Find where the given text appears and provide that cell's center as [x, y] coordinate. 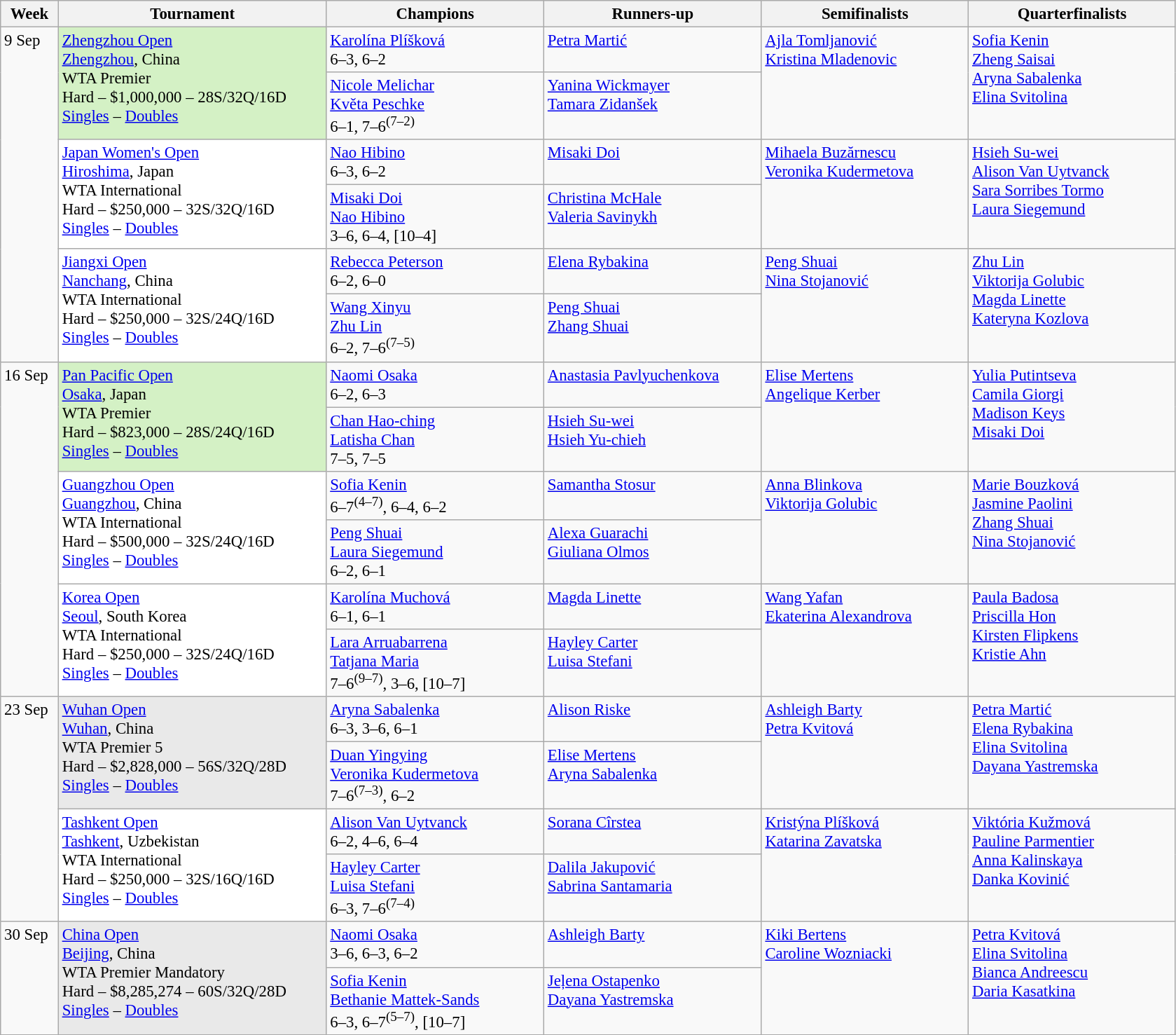
Anastasia Pavlyuchenkova [653, 384]
Marie Bouzková Jasmine Paolini Zhang Shuai Nina Stojanović [1072, 527]
China Open Beijing, ChinaWTA Premier MandatoryHard – $8,285,274 – 60S/32Q/28DSingles – Doubles [192, 978]
Petra Martić [653, 50]
Wang Yafan Ekaterina Alexandrova [865, 640]
Misaki Doi [653, 163]
Lara Arruabarrena Tatjana Maria 7–6(9–7), 3–6, [10–7] [436, 663]
Zhengzhou Open Zhengzhou, ChinaWTA PremierHard – $1,000,000 – 28S/32Q/16DSingles – Doubles [192, 84]
Duan Yingying Veronika Kudermetova 7–6(7–3), 6–2 [436, 776]
Karolína Plíšková 6–3, 6–2 [436, 50]
Magda Linette [653, 607]
Runners-up [653, 14]
Ashleigh Barty Petra Kvitová [865, 753]
Zhu Lin Viktorija Golubic Magda Linette Kateryna Kozlova [1072, 306]
Wuhan Open Wuhan, ChinaWTA Premier 5Hard – $2,828,000 – 56S/32Q/28DSingles – Doubles [192, 753]
Week [29, 14]
Peng Shuai Zhang Shuai [653, 328]
Ashleigh Barty [653, 945]
Yulia Putintseva Camila Giorgi Madison Keys Misaki Doi [1072, 416]
Peng Shuai Laura Siegemund 6–2, 6–1 [436, 552]
23 Sep [29, 809]
Rebecca Peterson6–2, 6–0 [436, 272]
Misaki Doi Nao Hibino 3–6, 6–4, [10–4] [436, 217]
Hsieh Su-wei Hsieh Yu-chieh [653, 439]
Chan Hao-ching Latisha Chan 7–5, 7–5 [436, 439]
Karolína Muchová 6–1, 6–1 [436, 607]
Sorana Cîrstea [653, 832]
Dalila Jakupović Sabrina Santamaria [653, 888]
Kiki Bertens Caroline Wozniacki [865, 978]
Tournament [192, 14]
Sofia Kenin Bethanie Mattek-Sands 6–3, 6–7(5–7), [10–7] [436, 1001]
Pan Pacific Open Osaka, JapanWTA PremierHard – $823,000 – 28S/24Q/16DSingles – Doubles [192, 416]
Hsieh Su-wei Alison Van Uytvanck Sara Sorribes Tormo Laura Siegemund [1072, 194]
30 Sep [29, 978]
Sofia Kenin Zheng Saisai Aryna Sabalenka Elina Svitolina [1072, 84]
Samantha Stosur [653, 495]
Korea Open Seoul, South KoreaWTA InternationalHard – $250,000 – 32S/24Q/16DSingles – Doubles [192, 640]
Tashkent Open Tashkent, UzbekistanWTA InternationalHard – $250,000 – 32S/16Q/16DSingles – Doubles [192, 866]
Elise Mertens Angelique Kerber [865, 416]
Nicole Melichar Květa Peschke6–1, 7–6(7–2) [436, 106]
Alexa Guarachi Giuliana Olmos [653, 552]
Hayley Carter Luisa Stefani 6–3, 7–6(7–4) [436, 888]
Champions [436, 14]
Guangzhou Open Guangzhou, ChinaWTA InternationalHard – $500,000 – 32S/24Q/16DSingles – Doubles [192, 527]
Elise Mertens Aryna Sabalenka [653, 776]
Petra Martić Elena Rybakina Elina Svitolina Dayana Yastremska [1072, 753]
Wang Xinyu Zhu Lin 6–2, 7–6(7–5) [436, 328]
Naomi Osaka 6–2, 6–3 [436, 384]
Japan Women's Open Hiroshima, JapanWTA InternationalHard – $250,000 – 32S/32Q/16DSingles – Doubles [192, 194]
Aryna Sabalenka 6–3, 3–6, 6–1 [436, 719]
Petra Kvitová Elina Svitolina Bianca Andreescu Daria Kasatkina [1072, 978]
9 Sep [29, 195]
Quarterfinalists [1072, 14]
Alison Van Uytvanck 6–2, 4–6, 6–4 [436, 832]
Alison Riske [653, 719]
Jeļena Ostapenko Dayana Yastremska [653, 1001]
Mihaela Buzărnescu Veronika Kudermetova [865, 194]
16 Sep [29, 529]
Ajla Tomljanović Kristina Mladenovic [865, 84]
Christina McHale Valeria Savinykh [653, 217]
Naomi Osaka3–6, 6–3, 6–2 [436, 945]
Anna Blinkova Viktorija Golubic [865, 527]
Jiangxi Open Nanchang, ChinaWTA InternationalHard – $250,000 – 32S/24Q/16DSingles – Doubles [192, 306]
Paula Badosa Priscilla Hon Kirsten Flipkens Kristie Ahn [1072, 640]
Yanina Wickmayer Tamara Zidanšek [653, 106]
Semifinalists [865, 14]
Viktória Kužmová Pauline Parmentier Anna Kalinskaya Danka Kovinić [1072, 866]
Hayley Carter Luisa Stefani [653, 663]
Kristýna Plíšková Katarina Zavatska [865, 866]
Sofia Kenin 6–7(4–7), 6–4, 6–2 [436, 495]
Elena Rybakina [653, 272]
Peng Shuai Nina Stojanović [865, 306]
Nao Hibino 6–3, 6–2 [436, 163]
